Identify which cell holds the provided text, then report its (X, Y) central coordinate. 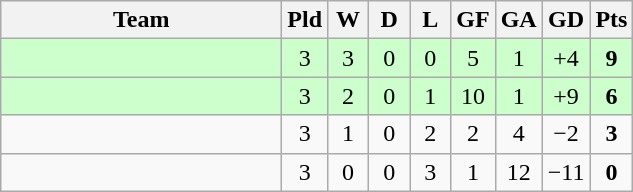
−11 (566, 172)
Pts (612, 20)
W (348, 20)
D (390, 20)
L (430, 20)
GD (566, 20)
+9 (566, 96)
GF (473, 20)
Team (142, 20)
GA (518, 20)
4 (518, 134)
9 (612, 58)
10 (473, 96)
5 (473, 58)
12 (518, 172)
−2 (566, 134)
Pld (305, 20)
6 (612, 96)
+4 (566, 58)
